Return [X, Y] of the center of cell containing provided text 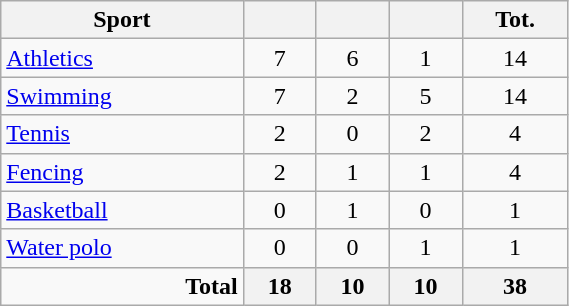
Total [122, 286]
Sport [122, 20]
Water polo [122, 248]
Fencing [122, 172]
Tot. [515, 20]
Athletics [122, 58]
Basketball [122, 210]
Tennis [122, 134]
38 [515, 286]
18 [280, 286]
6 [352, 58]
5 [426, 96]
Swimming [122, 96]
